Search for the cell housing the specified text and yield its [x, y] center coordinate. 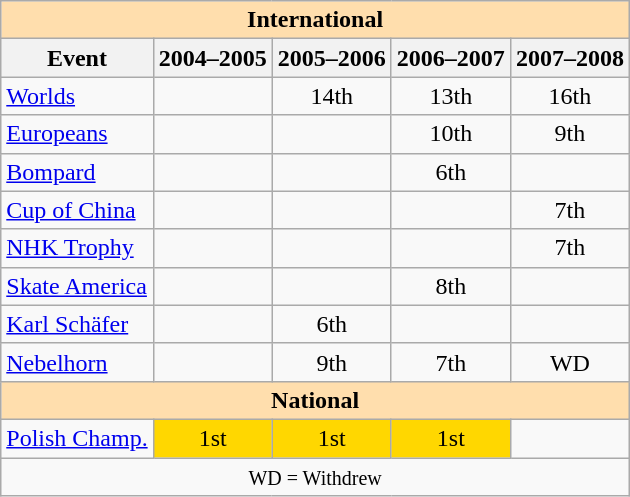
Skate America [77, 286]
Karl Schäfer [77, 324]
14th [332, 96]
National [316, 400]
NHK Trophy [77, 248]
10th [450, 134]
Bompard [77, 172]
WD = Withdrew [316, 477]
16th [570, 96]
13th [450, 96]
Worlds [77, 96]
Cup of China [77, 210]
Europeans [77, 134]
8th [450, 286]
Nebelhorn [77, 362]
Polish Champ. [77, 438]
International [316, 20]
2007–2008 [570, 58]
Event [77, 58]
2004–2005 [212, 58]
2005–2006 [332, 58]
WD [570, 362]
2006–2007 [450, 58]
